Locate the cell with the specified text and output its (X, Y) center coordinate. 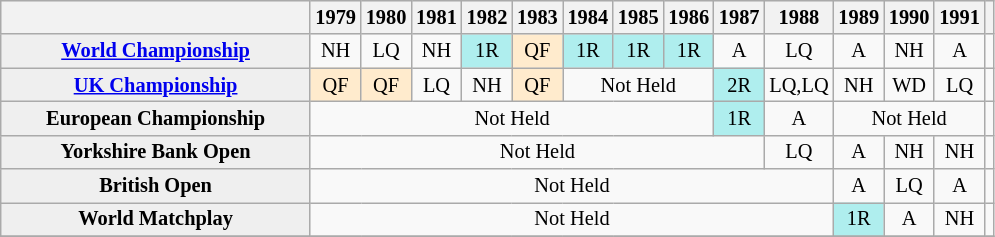
World Championship (156, 51)
1990 (909, 17)
2R (739, 85)
British Open (156, 186)
1986 (688, 17)
WD (909, 85)
UK Championship (156, 85)
1979 (335, 17)
1983 (537, 17)
Yorkshire Bank Open (156, 152)
1987 (739, 17)
1981 (436, 17)
1980 (386, 17)
1982 (487, 17)
World Matchplay (156, 219)
1984 (588, 17)
1985 (638, 17)
1989 (858, 17)
LQ,LQ (798, 85)
1988 (798, 17)
European Championship (156, 118)
1991 (959, 17)
